Provide the (X, Y) coordinate of the cell's center where the given text is located.  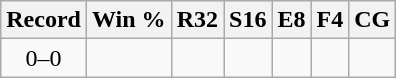
Record (44, 20)
S16 (248, 20)
CG (372, 20)
R32 (197, 20)
F4 (330, 20)
E8 (292, 20)
Win % (128, 20)
0–0 (44, 58)
